Scan for the cell matching the given text and deliver its (X, Y) coordinate at center. 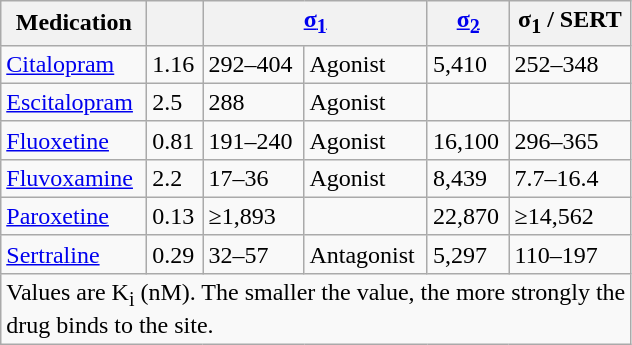
5,410 (468, 64)
16,100 (468, 140)
0.13 (175, 216)
110–197 (570, 254)
≥14,562 (570, 216)
252–348 (570, 64)
Escitalopram (74, 102)
≥1,893 (254, 216)
Fluoxetine (74, 140)
296–365 (570, 140)
0.29 (175, 254)
σ2 (468, 23)
32–57 (254, 254)
8,439 (468, 178)
Citalopram (74, 64)
22,870 (468, 216)
292–404 (254, 64)
1.16 (175, 64)
0.81 (175, 140)
σ1 (315, 23)
2.5 (175, 102)
5,297 (468, 254)
Fluvoxamine (74, 178)
191–240 (254, 140)
Paroxetine (74, 216)
7.7–16.4 (570, 178)
Medication (74, 23)
σ1 / SERT (570, 23)
Antagonist (366, 254)
2.2 (175, 178)
Sertraline (74, 254)
Values are Ki (nM). The smaller the value, the more strongly thedrug binds to the site. (316, 308)
288 (254, 102)
17–36 (254, 178)
